Detect which cell encompasses the target text, then output its [X, Y] center coordinate. 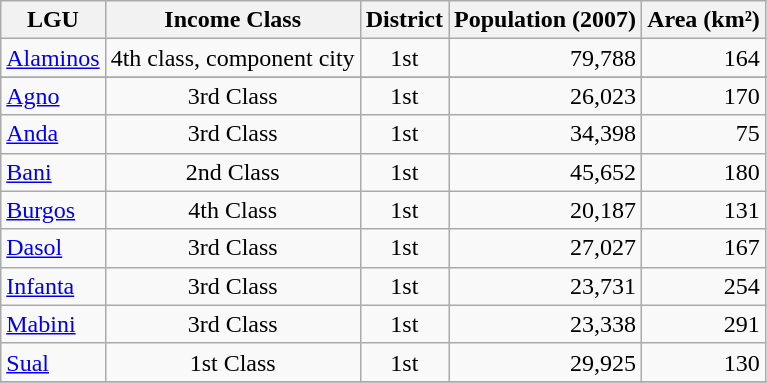
23,731 [546, 286]
2nd Class [232, 172]
Area (km²) [704, 20]
170 [704, 96]
Agno [53, 96]
4th Class [232, 210]
District [404, 20]
Population (2007) [546, 20]
75 [704, 134]
164 [704, 58]
Income Class [232, 20]
131 [704, 210]
Infanta [53, 286]
Mabini [53, 324]
Anda [53, 134]
254 [704, 286]
Sual [53, 362]
45,652 [546, 172]
Bani [53, 172]
29,925 [546, 362]
180 [704, 172]
167 [704, 248]
Burgos [53, 210]
27,027 [546, 248]
26,023 [546, 96]
4th class, component city [232, 58]
291 [704, 324]
LGU [53, 20]
1st Class [232, 362]
Dasol [53, 248]
130 [704, 362]
20,187 [546, 210]
23,338 [546, 324]
79,788 [546, 58]
Alaminos [53, 58]
34,398 [546, 134]
